Search for the cell housing the specified text and yield its (x, y) center coordinate. 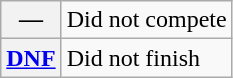
— (31, 20)
Did not compete (146, 20)
Did not finish (146, 58)
DNF (31, 58)
